Pinpoint the cell where the given text exists, returning its [X, Y] midpoint coordinate. 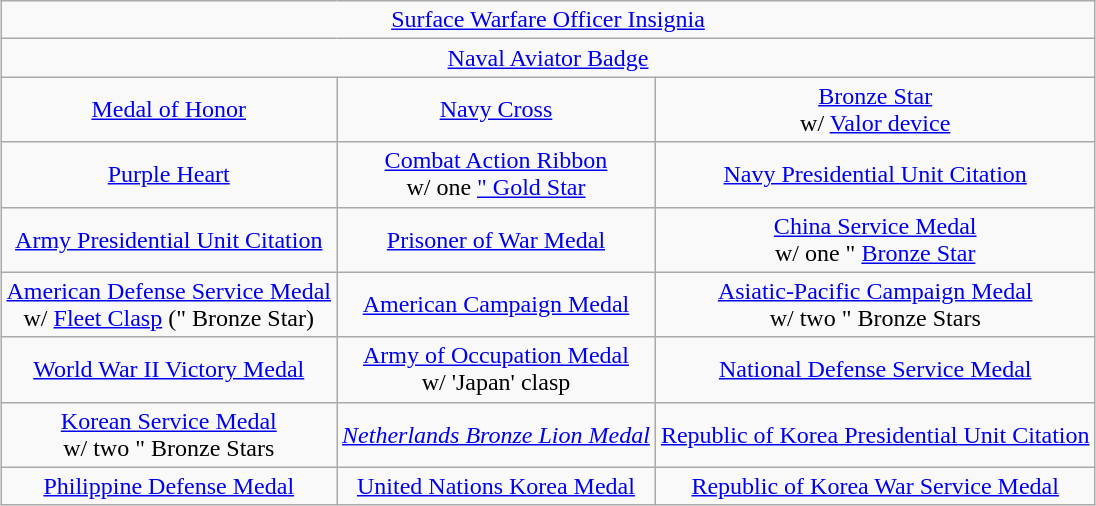
Surface Warfare Officer Insignia [548, 20]
Republic of Korea Presidential Unit Citation [875, 434]
National Defense Service Medal [875, 370]
China Service Medalw/ one " Bronze Star [875, 240]
Medal of Honor [169, 110]
Navy Presidential Unit Citation [875, 174]
Purple Heart [169, 174]
American Campaign Medal [496, 304]
Army Presidential Unit Citation [169, 240]
American Defense Service Medalw/ Fleet Clasp (" Bronze Star) [169, 304]
World War II Victory Medal [169, 370]
Netherlands Bronze Lion Medal [496, 434]
Philippine Defense Medal [169, 486]
Combat Action Ribbonw/ one " Gold Star [496, 174]
Asiatic-Pacific Campaign Medalw/ two " Bronze Stars [875, 304]
Prisoner of War Medal [496, 240]
Republic of Korea War Service Medal [875, 486]
Bronze Starw/ Valor device [875, 110]
United Nations Korea Medal [496, 486]
Army of Occupation Medalw/ 'Japan' clasp [496, 370]
Navy Cross [496, 110]
Naval Aviator Badge [548, 58]
Korean Service Medalw/ two " Bronze Stars [169, 434]
